Locate the cell with the specified text and output its (x, y) center coordinate. 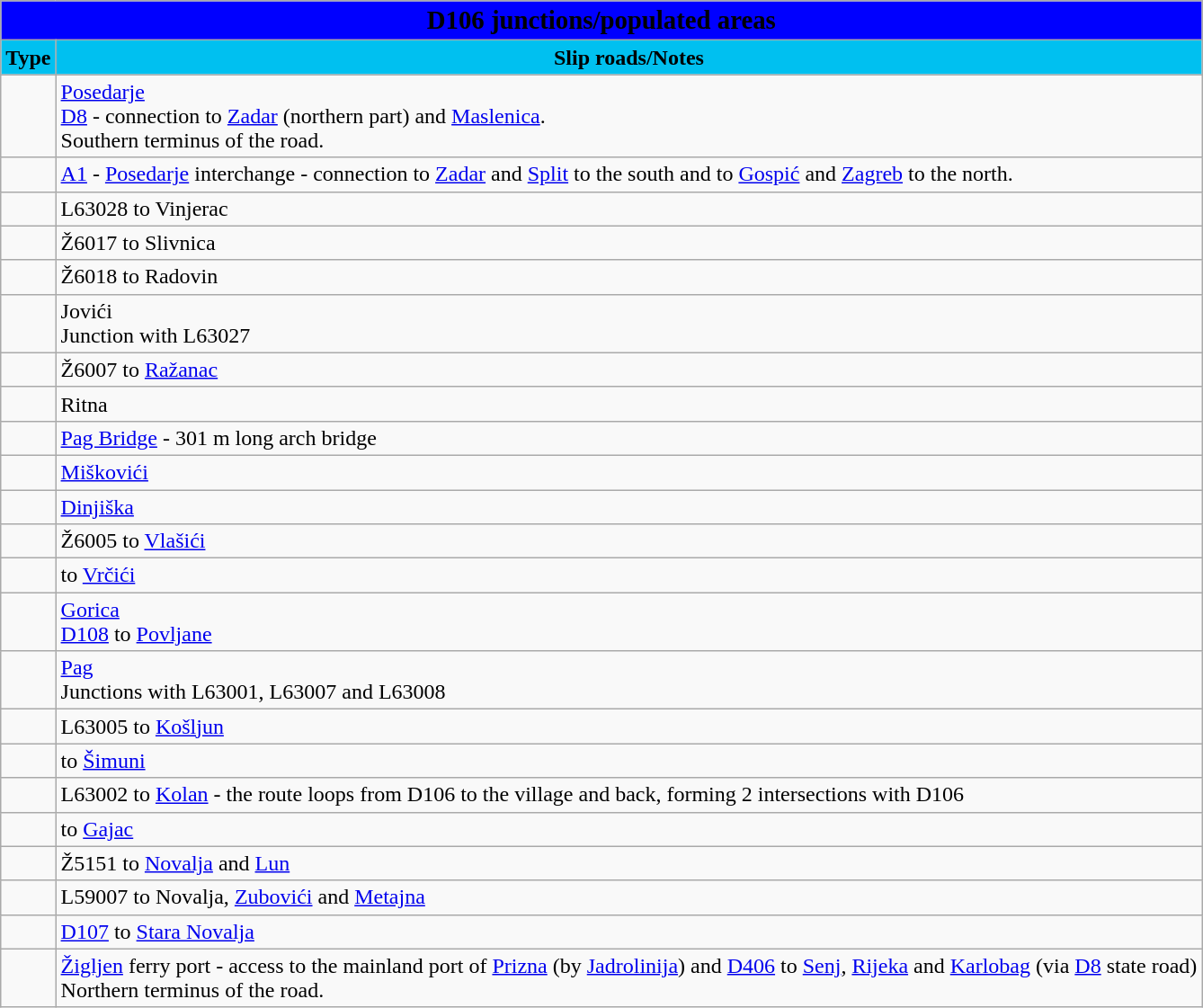
to Vrčići (629, 575)
Ritna (629, 404)
L63002 to Kolan - the route loops from D106 to the village and back, forming 2 intersections with D106 (629, 795)
Ž6007 to Ražanac (629, 370)
Posedarje D8 - connection to Zadar (northern part) and Maslenica.Southern terminus of the road. (629, 116)
Miškovići (629, 472)
Gorica D108 to Povljane (629, 622)
Slip roads/Notes (629, 58)
Type (29, 58)
D107 to Stara Novalja (629, 932)
L59007 to Novalja, Zubovići and Metajna (629, 897)
L63028 to Vinjerac (629, 209)
Ž6005 to Vlašići (629, 541)
L63005 to Košljun (629, 727)
Ž5151 to Novalja and Lun (629, 863)
JovićiJunction with L63027 (629, 324)
Dinjiška (629, 506)
D106 junctions/populated areas (601, 21)
Ž6017 to Slivnica (629, 243)
Ž6018 to Radovin (629, 277)
to Gajac (629, 829)
to Šimuni (629, 761)
A1 - Posedarje interchange - connection to Zadar and Split to the south and to Gospić and Zagreb to the north. (629, 174)
Pag Bridge - 301 m long arch bridge (629, 438)
PagJunctions with L63001, L63007 and L63008 (629, 680)
